Extract the (X, Y) coordinate from the center of the cell holding the provided text.  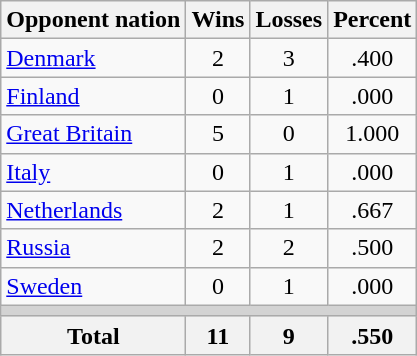
9 (289, 335)
Percent (372, 20)
Total (94, 335)
3 (289, 58)
Great Britain (94, 134)
Losses (289, 20)
.667 (372, 210)
Italy (94, 172)
Opponent nation (94, 20)
Denmark (94, 58)
1.000 (372, 134)
5 (218, 134)
Wins (218, 20)
Finland (94, 96)
.400 (372, 58)
Netherlands (94, 210)
11 (218, 335)
.500 (372, 248)
.550 (372, 335)
Sweden (94, 286)
Russia (94, 248)
